Locate the cell with the specified text and output its (X, Y) center coordinate. 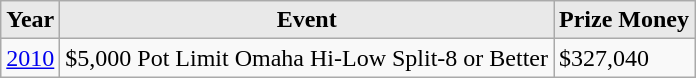
$327,040 (624, 58)
2010 (30, 58)
$5,000 Pot Limit Omaha Hi-Low Split-8 or Better (307, 58)
Year (30, 20)
Event (307, 20)
Prize Money (624, 20)
